Pinpoint the cell where the given text exists, returning its [x, y] midpoint coordinate. 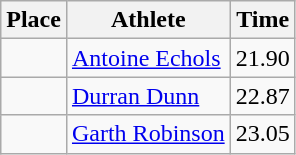
22.87 [262, 96]
Place [34, 20]
23.05 [262, 134]
Athlete [148, 20]
21.90 [262, 58]
Antoine Echols [148, 58]
Garth Robinson [148, 134]
Time [262, 20]
Durran Dunn [148, 96]
